Search for the cell housing the specified text and yield its [x, y] center coordinate. 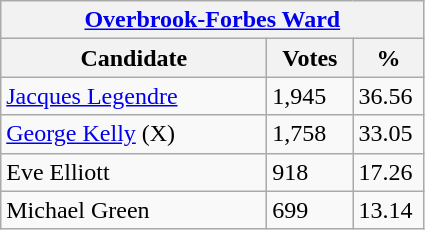
George Kelly (X) [134, 134]
36.56 [388, 96]
918 [310, 172]
1,758 [310, 134]
Overbrook-Forbes Ward [212, 20]
% [388, 58]
Candidate [134, 58]
Michael Green [134, 210]
1,945 [310, 96]
699 [310, 210]
Votes [310, 58]
Jacques Legendre [134, 96]
Eve Elliott [134, 172]
13.14 [388, 210]
33.05 [388, 134]
17.26 [388, 172]
